Scan for the cell matching the given text and deliver its [X, Y] coordinate at center. 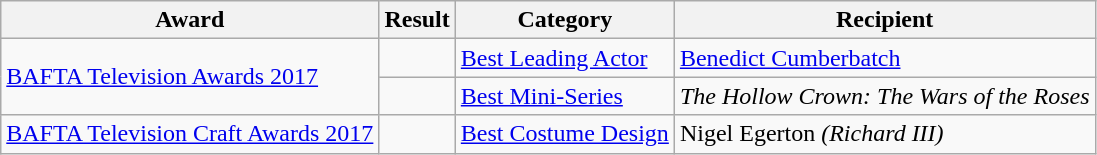
Recipient [884, 20]
The Hollow Crown: The Wars of the Roses [884, 96]
Award [190, 20]
BAFTA Television Awards 2017 [190, 77]
Category [564, 20]
Best Leading Actor [564, 58]
Result [417, 20]
Benedict Cumberbatch [884, 58]
Best Mini-Series [564, 96]
BAFTA Television Craft Awards 2017 [190, 134]
Nigel Egerton (Richard III) [884, 134]
Best Costume Design [564, 134]
